From the cell containing the given text, extract its center point as [X, Y] coordinate. 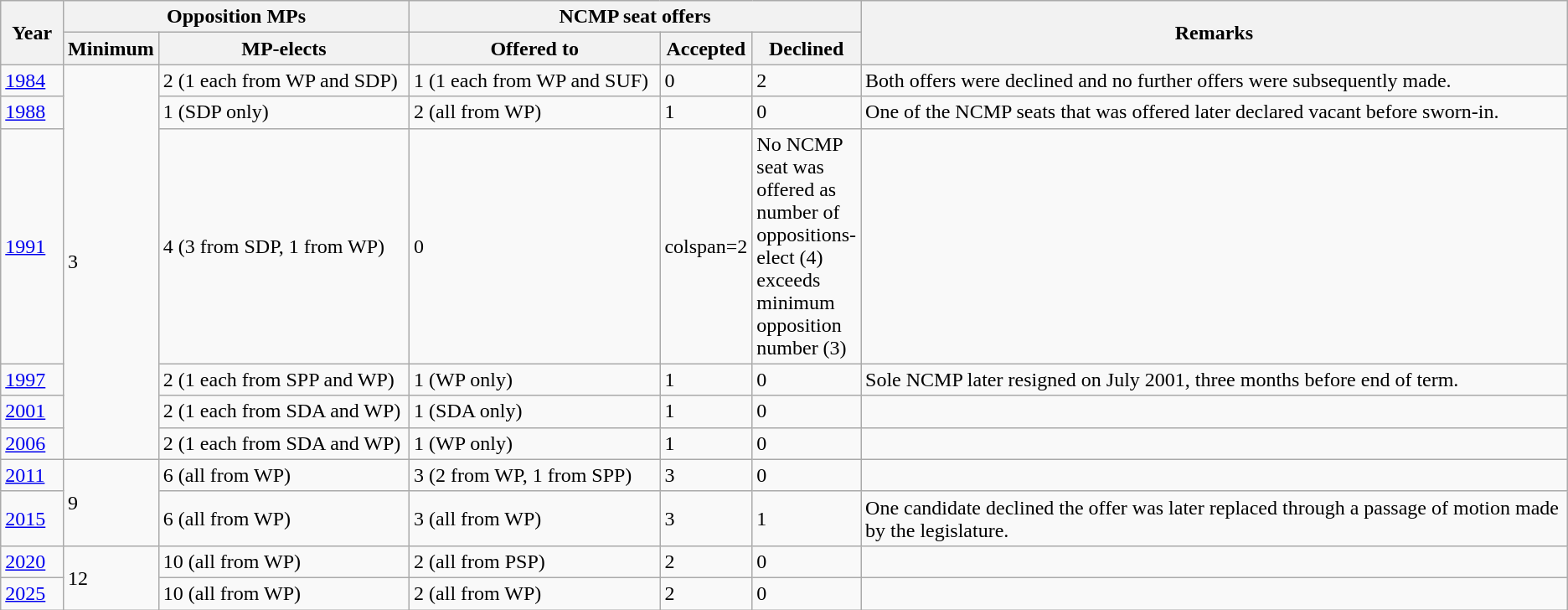
2025 [32, 593]
3 (2 from WP, 1 from SPP) [534, 475]
1997 [32, 380]
2015 [32, 518]
2 (1 each from SPP and WP) [283, 380]
Opposition MPs [236, 17]
4 (3 from SDP, 1 from WP) [283, 246]
12 [111, 577]
1988 [32, 112]
1 (SDP only) [283, 112]
Accepted [706, 49]
Sole NCMP later resigned on July 2001, three months before end of term. [1215, 380]
2 (all from PSP) [534, 561]
1 (1 each from WP and SUF) [534, 80]
NCMP seat offers [635, 17]
Minimum [111, 49]
Offered to [534, 49]
2006 [32, 443]
1991 [32, 246]
2020 [32, 561]
2001 [32, 411]
Declined [807, 49]
No NCMP seat was offered as number of oppositions-elect (4) exceeds minimum opposition number (3) [807, 246]
Year [32, 33]
2 (1 each from WP and SDP) [283, 80]
One candidate declined the offer was later replaced through a passage of motion made by the legislature. [1215, 518]
1 (SDA only) [534, 411]
MP-elects [283, 49]
Both offers were declined and no further offers were subsequently made. [1215, 80]
Remarks [1215, 33]
colspan=2 [706, 246]
One of the NCMP seats that was offered later declared vacant before sworn-in. [1215, 112]
3 (all from WP) [534, 518]
2011 [32, 475]
9 [111, 503]
1984 [32, 80]
